Scan for the cell matching the given text and deliver its [x, y] coordinate at center. 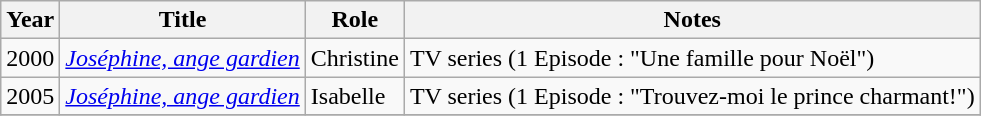
Notes [692, 20]
Role [354, 20]
2005 [30, 96]
Year [30, 20]
Isabelle [354, 96]
TV series (1 Episode : "Une famille pour Noël") [692, 58]
Christine [354, 58]
TV series (1 Episode : "Trouvez-moi le prince charmant!") [692, 96]
2000 [30, 58]
Title [182, 20]
